Find where the given text appears and provide that cell's center as (X, Y) coordinate. 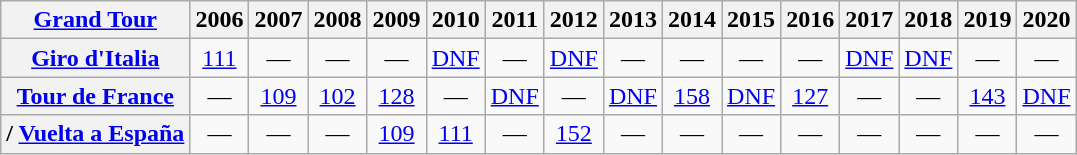
2012 (574, 20)
Tour de France (96, 96)
2014 (692, 20)
/ Vuelta a España (96, 134)
2010 (456, 20)
2007 (278, 20)
2019 (988, 20)
128 (396, 96)
158 (692, 96)
2015 (752, 20)
143 (988, 96)
2013 (632, 20)
Grand Tour (96, 20)
Giro d'Italia (96, 58)
102 (338, 96)
127 (810, 96)
152 (574, 134)
2011 (514, 20)
2018 (928, 20)
2016 (810, 20)
2017 (870, 20)
2020 (1046, 20)
2006 (220, 20)
2009 (396, 20)
2008 (338, 20)
